Return (x, y) of the center of cell containing provided text 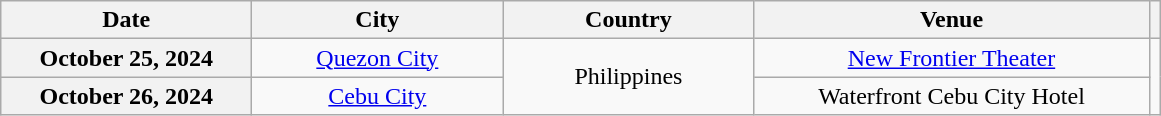
Venue (952, 20)
Date (126, 20)
Quezon City (378, 58)
City (378, 20)
Cebu City (378, 96)
Philippines (628, 77)
Waterfront Cebu City Hotel (952, 96)
October 25, 2024 (126, 58)
Country (628, 20)
New Frontier Theater (952, 58)
October 26, 2024 (126, 96)
